Identify which cell holds the provided text, then report its [X, Y] central coordinate. 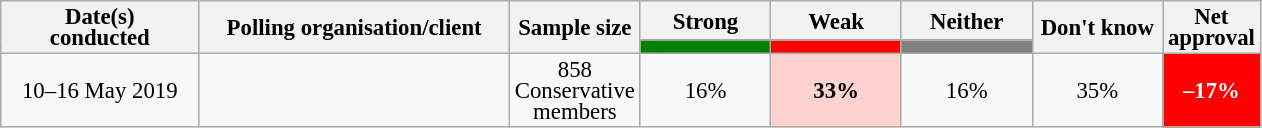
33% [836, 91]
858 Conservative members [574, 91]
Neither [966, 20]
Date(s)conducted [100, 28]
–17% [1212, 91]
35% [1098, 91]
Polling organisation/client [354, 28]
Don't know [1098, 28]
Strong [706, 20]
Sample size [574, 28]
Net approval [1212, 28]
10–16 May 2019 [100, 91]
Weak [836, 20]
